Detect which cell encompasses the target text, then output its [X, Y] center coordinate. 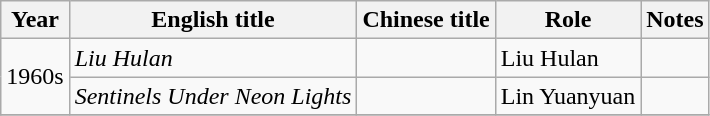
Year [35, 20]
Chinese title [426, 20]
1960s [35, 77]
Notes [675, 20]
Sentinels Under Neon Lights [213, 96]
English title [213, 20]
Role [568, 20]
Lin Yuanyuan [568, 96]
